Return [X, Y] of the center of cell containing provided text 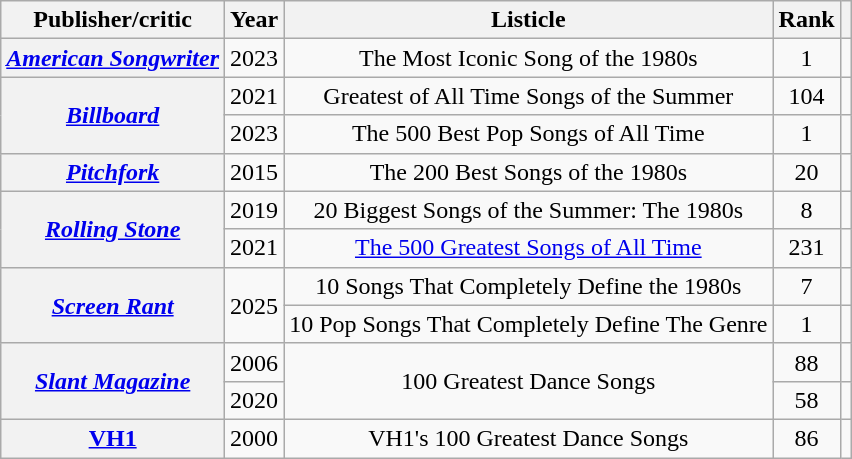
Billboard [113, 115]
Greatest of All Time Songs of the Summer [528, 96]
2015 [254, 172]
Pitchfork [113, 172]
7 [806, 286]
The 500 Best Pop Songs of All Time [528, 134]
Slant Magazine [113, 381]
Rank [806, 20]
VH1 [113, 438]
American Songwriter [113, 58]
86 [806, 438]
VH1's 100 Greatest Dance Songs [528, 438]
2006 [254, 362]
10 Pop Songs That Completely Define The Genre [528, 324]
20 Biggest Songs of the Summer: The 1980s [528, 210]
The 500 Greatest Songs of All Time [528, 248]
88 [806, 362]
100 Greatest Dance Songs [528, 381]
The Most Iconic Song of the 1980s [528, 58]
Rolling Stone [113, 229]
The 200 Best Songs of the 1980s [528, 172]
2020 [254, 400]
58 [806, 400]
8 [806, 210]
2000 [254, 438]
231 [806, 248]
10 Songs That Completely Define the 1980s [528, 286]
Listicle [528, 20]
2025 [254, 305]
Publisher/critic [113, 20]
2019 [254, 210]
20 [806, 172]
104 [806, 96]
Year [254, 20]
Screen Rant [113, 305]
